Locate the cell with the specified text and output its (X, Y) center coordinate. 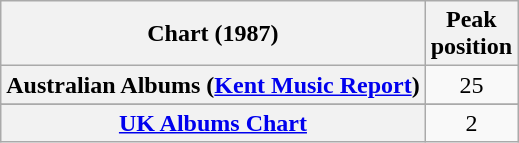
Peakposition (471, 34)
Australian Albums (Kent Music Report) (213, 85)
Chart (1987) (213, 34)
25 (471, 85)
UK Albums Chart (213, 123)
2 (471, 123)
